Determine the (x, y) coordinate at the center of the cell enclosing the given text.  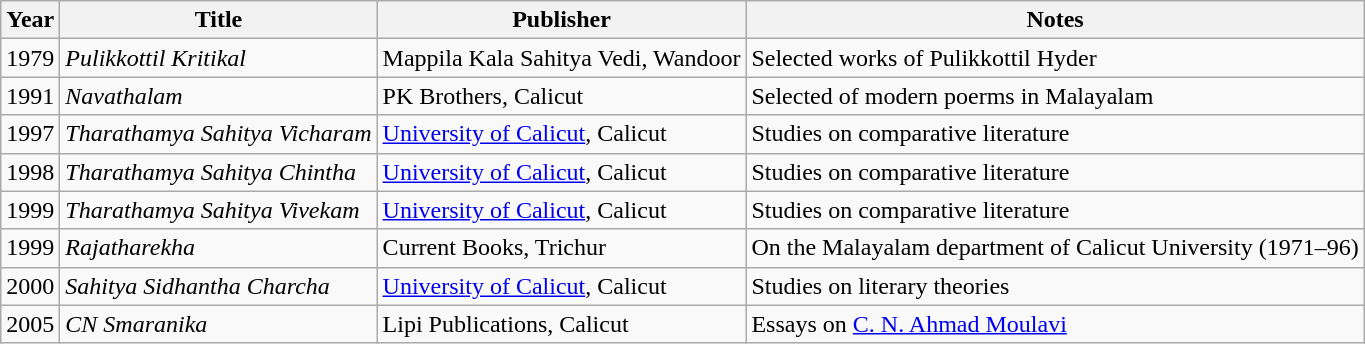
Pulikkottil Kritikal (218, 58)
1991 (30, 96)
Essays on C. N. Ahmad Moulavi (1055, 324)
Navathalam (218, 96)
2005 (30, 324)
Publisher (562, 20)
Selected of modern poerms in Malayalam (1055, 96)
2000 (30, 286)
Mappila Kala Sahitya Vedi, Wandoor (562, 58)
Tharathamya Sahitya Chintha (218, 172)
Tharathamya Sahitya Vivekam (218, 210)
Selected works of Pulikkottil Hyder (1055, 58)
1998 (30, 172)
Lipi Publications, Calicut (562, 324)
Notes (1055, 20)
1979 (30, 58)
Sahitya Sidhantha Charcha (218, 286)
Current Books, Trichur (562, 248)
Studies on literary theories (1055, 286)
Rajatharekha (218, 248)
Year (30, 20)
CN Smaranika (218, 324)
1997 (30, 134)
On the Malayalam department of Calicut University (1971–96) (1055, 248)
Title (218, 20)
Tharathamya Sahitya Vicharam (218, 134)
PK Brothers, Calicut (562, 96)
